Pinpoint the cell where the given text exists, returning its (X, Y) midpoint coordinate. 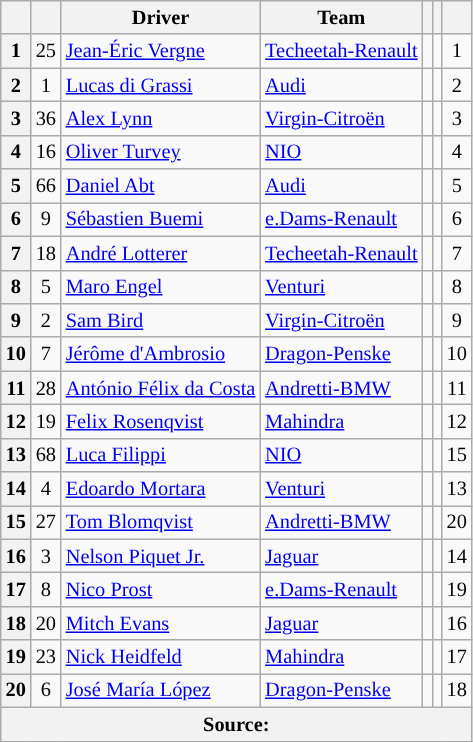
Maro Engel (160, 287)
68 (46, 455)
28 (46, 388)
António Félix da Costa (160, 388)
Nico Prost (160, 589)
66 (46, 186)
Jérôme d'Ambrosio (160, 354)
23 (46, 657)
Felix Rosenqvist (160, 421)
Alex Lynn (160, 118)
Team (341, 17)
Oliver Turvey (160, 152)
36 (46, 118)
Sébastien Buemi (160, 219)
Nelson Piquet Jr. (160, 556)
Jean-Éric Vergne (160, 51)
Luca Filippi (160, 455)
25 (46, 51)
Driver (160, 17)
Tom Blomqvist (160, 522)
Nick Heidfeld (160, 657)
André Lotterer (160, 253)
Mitch Evans (160, 623)
Daniel Abt (160, 186)
Sam Bird (160, 320)
Lucas di Grassi (160, 85)
José María López (160, 690)
Source: (236, 724)
Edoardo Mortara (160, 489)
27 (46, 522)
